Pinpoint the cell where the given text exists, returning its [X, Y] midpoint coordinate. 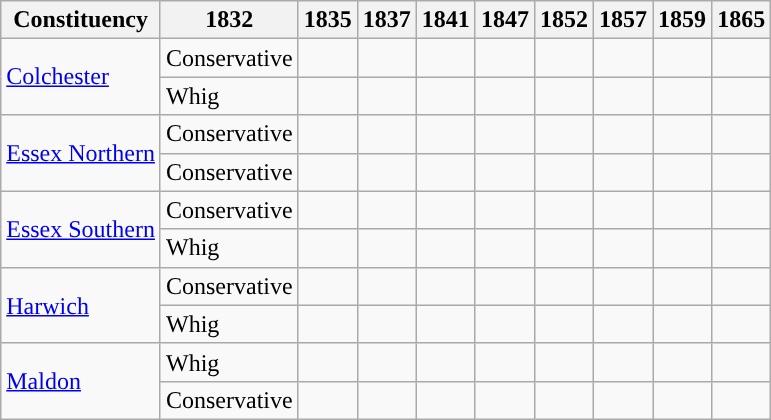
Essex Southern [81, 229]
1859 [682, 20]
Colchester [81, 77]
1832 [229, 20]
1865 [742, 20]
1841 [446, 20]
Essex Northern [81, 153]
1837 [386, 20]
1847 [504, 20]
1857 [622, 20]
Harwich [81, 305]
1852 [564, 20]
Constituency [81, 20]
1835 [328, 20]
Maldon [81, 381]
